Search for the cell housing the specified text and yield its [X, Y] center coordinate. 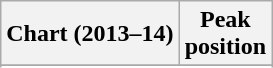
Chart (2013–14) [90, 34]
Peak position [225, 34]
